Capture the cell that displays the provided text and extract its (x, y) central coordinate. 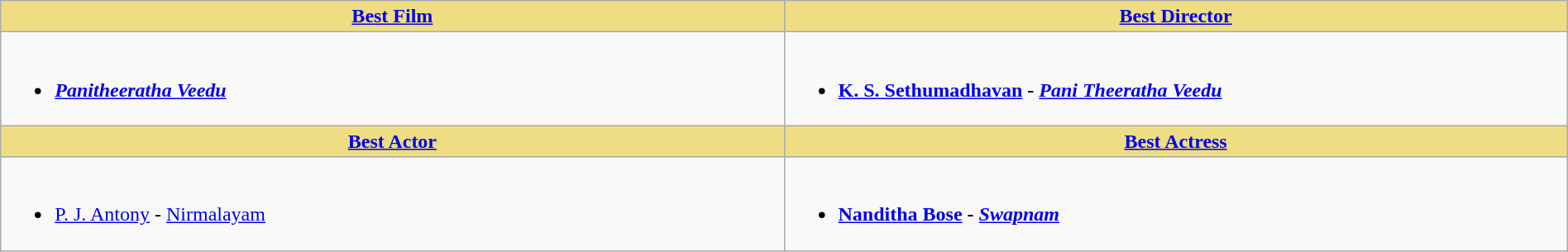
Best Actor (392, 141)
Nanditha Bose - Swapnam (1176, 203)
Best Film (392, 17)
K. S. Sethumadhavan - Pani Theeratha Veedu (1176, 79)
Best Actress (1176, 141)
Best Director (1176, 17)
P. J. Antony - Nirmalayam (392, 203)
Panitheeratha Veedu (392, 79)
